Output the [X, Y] coordinate of the center of the cell containing the given text.  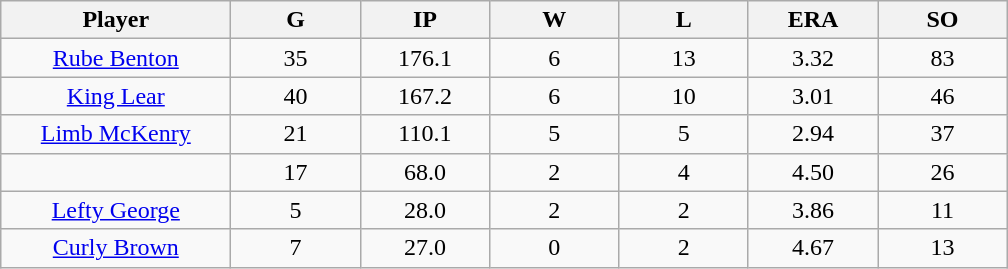
Rube Benton [116, 58]
176.1 [424, 58]
Player [116, 20]
37 [942, 134]
40 [296, 96]
Limb McKenry [116, 134]
35 [296, 58]
G [296, 20]
10 [684, 96]
King Lear [116, 96]
167.2 [424, 96]
ERA [812, 20]
Curly Brown [116, 248]
21 [296, 134]
27.0 [424, 248]
4 [684, 172]
IP [424, 20]
3.01 [812, 96]
11 [942, 210]
W [554, 20]
2.94 [812, 134]
3.32 [812, 58]
L [684, 20]
4.67 [812, 248]
SO [942, 20]
Lefty George [116, 210]
26 [942, 172]
83 [942, 58]
110.1 [424, 134]
3.86 [812, 210]
28.0 [424, 210]
0 [554, 248]
17 [296, 172]
46 [942, 96]
7 [296, 248]
4.50 [812, 172]
68.0 [424, 172]
